Capture the cell that displays the provided text and extract its [X, Y] central coordinate. 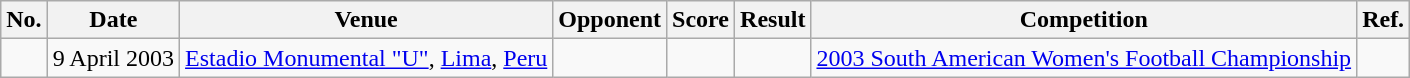
2003 South American Women's Football Championship [1084, 58]
Estadio Monumental "U", Lima, Peru [366, 58]
Date [113, 20]
Opponent [610, 20]
9 April 2003 [113, 58]
Score [701, 20]
Venue [366, 20]
No. [24, 20]
Competition [1084, 20]
Ref. [1384, 20]
Result [773, 20]
